For the text-containing cell, return its midpoint in [x, y] coordinate format. 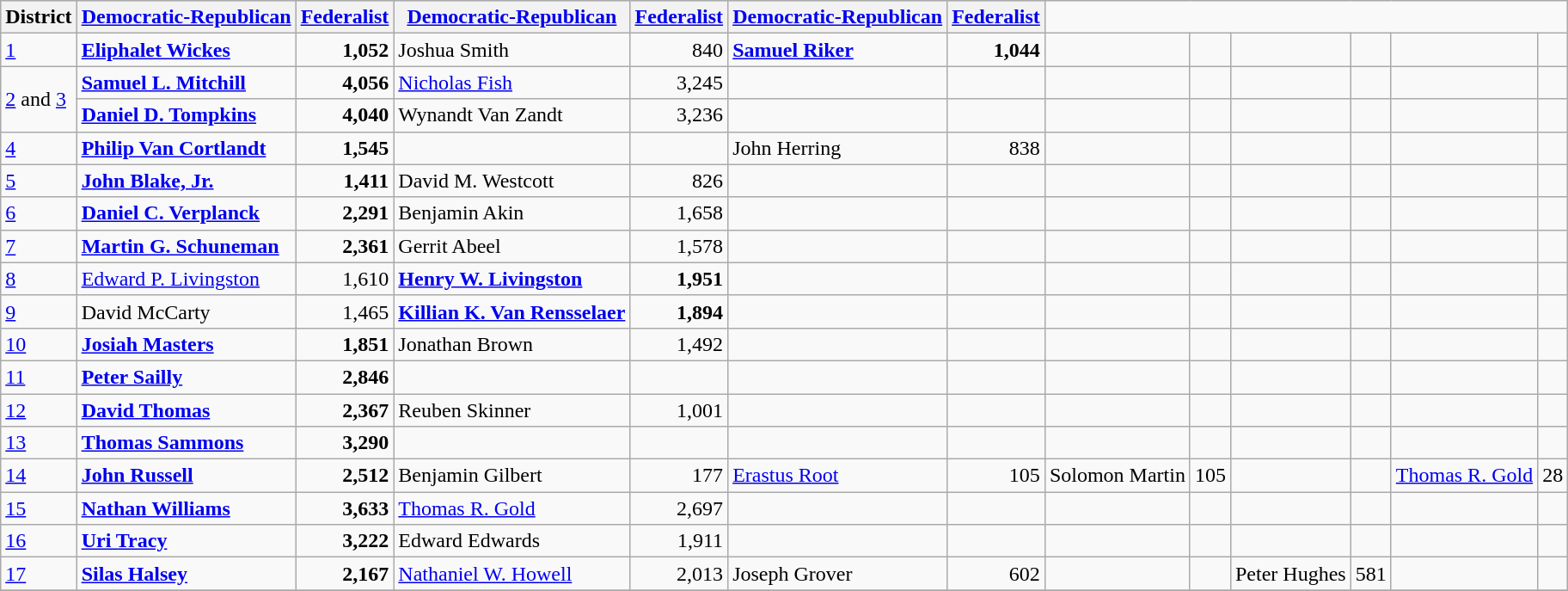
8 [39, 279]
Thomas Sammons [186, 443]
838 [996, 148]
28 [1553, 476]
Edward P. Livingston [186, 279]
1,492 [679, 344]
1,052 [345, 50]
Joseph Grover [837, 574]
Uri Tracy [186, 541]
2,367 [345, 410]
3,222 [345, 541]
Wynandt Van Zandt [512, 115]
Killian K. Van Rensselaer [512, 311]
2,361 [345, 246]
District [39, 17]
Samuel Riker [837, 50]
Josiah Masters [186, 344]
16 [39, 541]
4 [39, 148]
1,044 [996, 50]
1,951 [679, 279]
John Herring [837, 148]
3,245 [679, 83]
Jonathan Brown [512, 344]
1 [39, 50]
1,411 [345, 181]
177 [679, 476]
Benjamin Akin [512, 213]
1,610 [345, 279]
2,697 [679, 508]
1,545 [345, 148]
Martin G. Schuneman [186, 246]
1,851 [345, 344]
Silas Halsey [186, 574]
3,290 [345, 443]
3,633 [345, 508]
2,846 [345, 377]
Joshua Smith [512, 50]
David Thomas [186, 410]
1,658 [679, 213]
3,236 [679, 115]
11 [39, 377]
14 [39, 476]
Edward Edwards [512, 541]
Nathan Williams [186, 508]
10 [39, 344]
Benjamin Gilbert [512, 476]
1,911 [679, 541]
6 [39, 213]
2,512 [345, 476]
Reuben Skinner [512, 410]
Henry W. Livingston [512, 279]
4,040 [345, 115]
David M. Westcott [512, 181]
John Blake, Jr. [186, 181]
15 [39, 508]
1,001 [679, 410]
1,465 [345, 311]
Peter Hughes [1290, 574]
Eliphalet Wickes [186, 50]
5 [39, 181]
Solomon Martin [1118, 476]
Erastus Root [837, 476]
Samuel L. Mitchill [186, 83]
2,291 [345, 213]
Peter Sailly [186, 377]
Gerrit Abeel [512, 246]
12 [39, 410]
John Russell [186, 476]
David McCarty [186, 311]
Philip Van Cortlandt [186, 148]
840 [679, 50]
2,167 [345, 574]
Nathaniel W. Howell [512, 574]
17 [39, 574]
581 [1370, 574]
602 [996, 574]
Daniel C. Verplanck [186, 213]
13 [39, 443]
7 [39, 246]
Nicholas Fish [512, 83]
826 [679, 181]
4,056 [345, 83]
1,894 [679, 311]
Daniel D. Tompkins [186, 115]
2 and 3 [39, 99]
1,578 [679, 246]
9 [39, 311]
2,013 [679, 574]
